Return [x, y] of the center of cell containing provided text 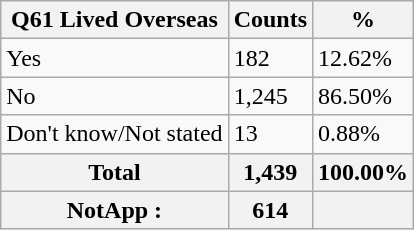
Total [114, 172]
12.62% [364, 58]
% [364, 20]
614 [270, 210]
1,439 [270, 172]
NotApp : [114, 210]
182 [270, 58]
Yes [114, 58]
0.88% [364, 134]
1,245 [270, 96]
No [114, 96]
13 [270, 134]
100.00% [364, 172]
Counts [270, 20]
Q61 Lived Overseas [114, 20]
86.50% [364, 96]
Don't know/Not stated [114, 134]
